Search for the cell housing the specified text and yield its (X, Y) center coordinate. 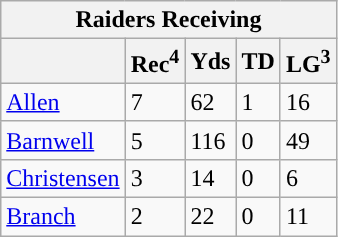
TD (258, 62)
Christensen (63, 178)
Allen (63, 102)
14 (210, 178)
49 (308, 140)
1 (258, 102)
LG3 (308, 62)
3 (155, 178)
16 (308, 102)
11 (308, 217)
7 (155, 102)
Barnwell (63, 140)
Branch (63, 217)
62 (210, 102)
5 (155, 140)
116 (210, 140)
6 (308, 178)
Rec4 (155, 62)
Raiders Receiving (168, 20)
Yds (210, 62)
2 (155, 217)
22 (210, 217)
